Determine the [x, y] coordinate at the center of the cell enclosing the given text.  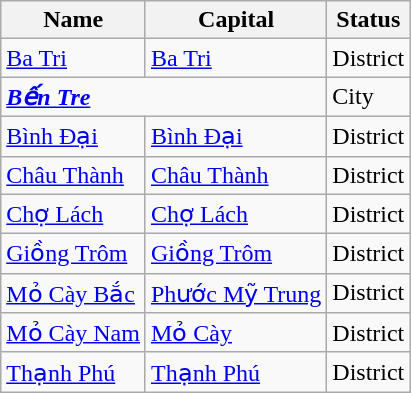
Mỏ Cày Nam [74, 333]
Mỏ Cày Bắc [74, 293]
Capital [236, 20]
Phước Mỹ Trung [236, 293]
Mỏ Cày [236, 333]
City [368, 97]
Status [368, 20]
Name [74, 20]
Bến Tre [164, 97]
